Scan for the cell matching the given text and deliver its [x, y] coordinate at center. 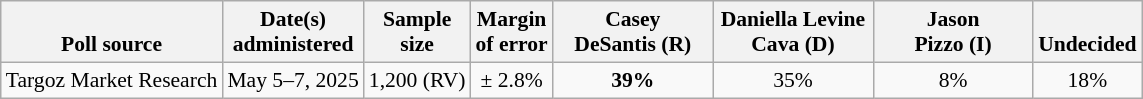
35% [793, 80]
Daniella LevineCava (D) [793, 32]
Date(s)administered [292, 32]
JasonPizzo (I) [953, 32]
8% [953, 80]
± 2.8% [512, 80]
18% [1087, 80]
Marginof error [512, 32]
CaseyDeSantis (R) [633, 32]
May 5–7, 2025 [292, 80]
Samplesize [418, 32]
Undecided [1087, 32]
Poll source [112, 32]
1,200 (RV) [418, 80]
Targoz Market Research [112, 80]
39% [633, 80]
